Return [x, y] of the center of cell containing provided text 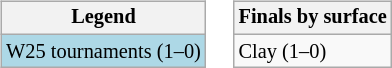
Finals by surface [313, 18]
Clay (1–0) [313, 51]
W25 tournaments (1–0) [103, 51]
Legend [103, 18]
